Capture the cell that displays the provided text and extract its [X, Y] central coordinate. 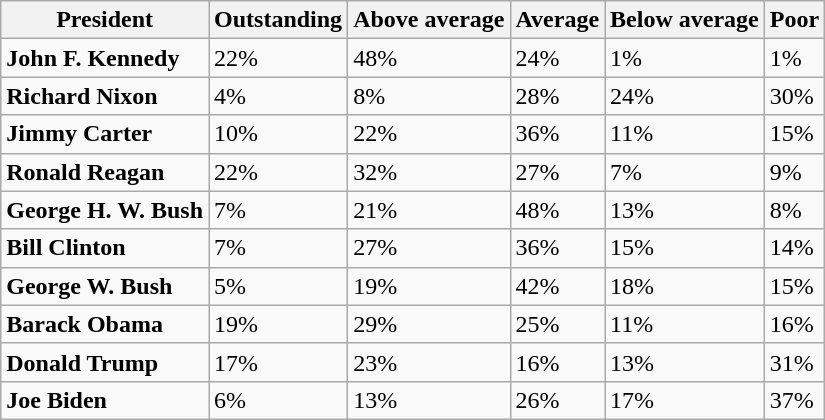
President [105, 20]
Donald Trump [105, 362]
John F. Kennedy [105, 58]
Outstanding [278, 20]
Above average [429, 20]
Jimmy Carter [105, 134]
6% [278, 400]
Bill Clinton [105, 248]
26% [558, 400]
George H. W. Bush [105, 210]
Richard Nixon [105, 96]
5% [278, 286]
Average [558, 20]
Poor [794, 20]
10% [278, 134]
37% [794, 400]
28% [558, 96]
30% [794, 96]
14% [794, 248]
Joe Biden [105, 400]
Below average [685, 20]
32% [429, 172]
4% [278, 96]
Ronald Reagan [105, 172]
21% [429, 210]
9% [794, 172]
31% [794, 362]
29% [429, 324]
Barack Obama [105, 324]
42% [558, 286]
18% [685, 286]
25% [558, 324]
George W. Bush [105, 286]
23% [429, 362]
